Search for the cell housing the specified text and yield its [X, Y] center coordinate. 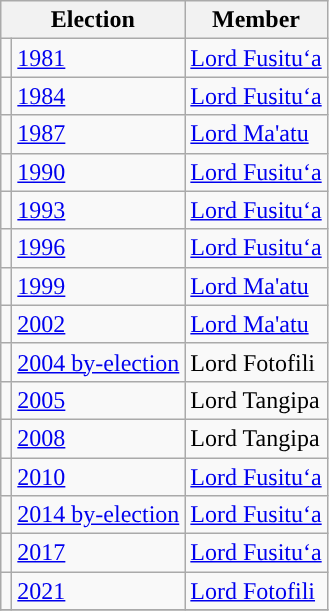
2014 by-election [98, 515]
Election [93, 20]
2004 by-election [98, 362]
1987 [98, 134]
1999 [98, 286]
1984 [98, 96]
2005 [98, 400]
1996 [98, 248]
2010 [98, 477]
2021 [98, 591]
1981 [98, 58]
2002 [98, 324]
2008 [98, 438]
2017 [98, 553]
Member [256, 20]
1993 [98, 210]
1990 [98, 172]
